Locate the cell with the specified text and output its [x, y] center coordinate. 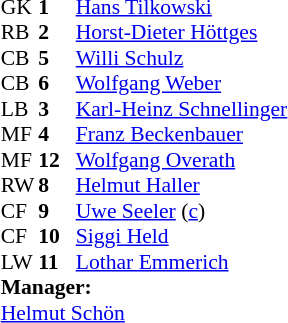
9 [57, 211]
5 [57, 58]
RB [20, 33]
Karl-Heinz Schnellinger [182, 109]
Siggi Held [182, 237]
Willi Schulz [182, 58]
Lothar Emmerich [182, 262]
RW [20, 185]
Horst-Dieter Höttges [182, 33]
3 [57, 109]
2 [57, 33]
LB [20, 109]
Franz Beckenbauer [182, 135]
10 [57, 237]
4 [57, 135]
6 [57, 83]
Wolfgang Weber [182, 83]
Wolfgang Overath [182, 160]
Uwe Seeler (c) [182, 211]
12 [57, 160]
11 [57, 262]
LW [20, 262]
8 [57, 185]
Manager: [144, 287]
Helmut Haller [182, 185]
